Search for the cell housing the specified text and yield its [x, y] center coordinate. 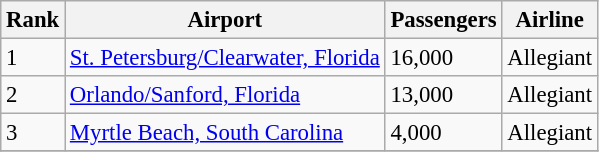
Rank [33, 20]
1 [33, 58]
16,000 [444, 58]
Airport [226, 20]
4,000 [444, 133]
Passengers [444, 20]
2 [33, 95]
St. Petersburg/Clearwater, Florida [226, 58]
Airline [550, 20]
Orlando/Sanford, Florida [226, 95]
3 [33, 133]
Myrtle Beach, South Carolina [226, 133]
13,000 [444, 95]
